Find where the given text appears and provide that cell's center as (X, Y) coordinate. 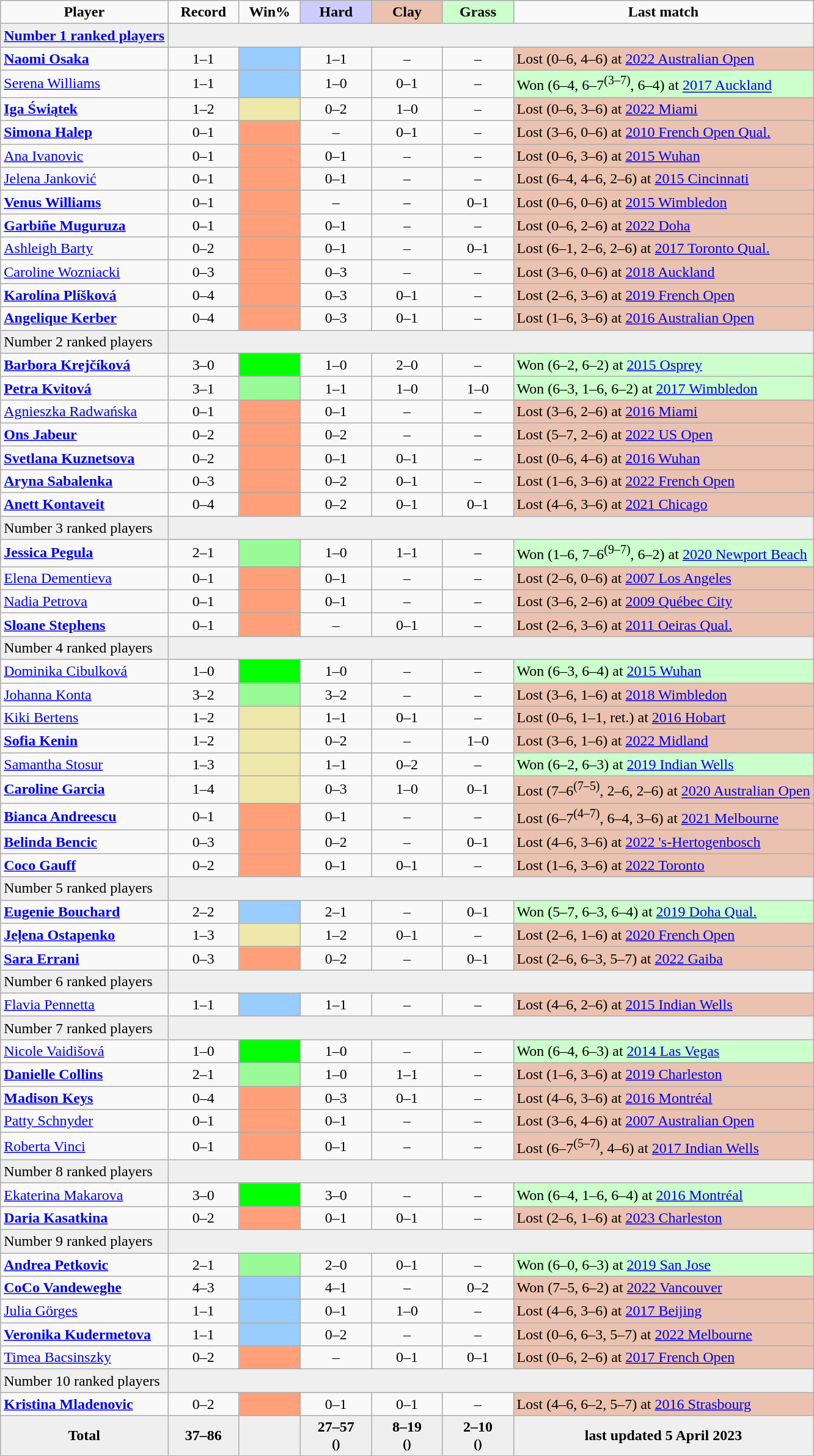
Patty Schnyder (84, 1121)
Ashleigh Barty (84, 249)
Clay (407, 12)
last updated 5 April 2023 (664, 1436)
Iga Świątek (84, 109)
Samantha Stosur (84, 764)
Lost (1–6, 3–6) at 2022 Toronto (664, 865)
Lost (7–6(7–5), 2–6, 2–6) at 2020 Australian Open (664, 789)
Svetlana Kuznetsova (84, 458)
Nicole Vaidišová (84, 1051)
Anett Kontaveit (84, 505)
Lost (5–7, 2–6) at 2022 US Open (664, 434)
Veronika Kudermetova (84, 1334)
Jelena Janković (84, 179)
Caroline Wozniacki (84, 272)
Won (7–5, 6–2) at 2022 Vancouver (664, 1288)
Won (6–4, 6–3) at 2014 Las Vegas (664, 1051)
Lost (3–6, 1–6) at 2022 Midland (664, 741)
Won (6–3, 1–6, 6–2) at 2017 Wimbledon (664, 388)
Elena Dementieva (84, 578)
Madison Keys (84, 1098)
Lost (6–1, 2–6, 2–6) at 2017 Toronto Qual. (664, 249)
Petra Kvitová (84, 388)
Lost (6–7(4–7), 6–4, 3–6) at 2021 Melbourne (664, 816)
Last match (664, 12)
Won (6–4, 6–7(3–7), 6–4) at 2017 Auckland (664, 84)
Record (204, 12)
Jessica Pegula (84, 554)
Won (6–2, 6–3) at 2019 Indian Wells (664, 764)
Venus Williams (84, 202)
Lost (3–6, 0–6) at 2018 Auckland (664, 272)
CoCo Vandeweghe (84, 1288)
Dominika Cibulková (84, 671)
Number 6 ranked players (84, 981)
Lost (4–6, 2–6) at 2015 Indian Wells (664, 1004)
Lost (0–6, 0–6) at 2015 Wimbledon (664, 202)
Lost (0–6, 3–6) at 2022 Miami (664, 109)
Lost (0–6, 4–6) at 2016 Wuhan (664, 458)
Serena Williams (84, 84)
Number 8 ranked players (84, 1171)
Number 7 ranked players (84, 1028)
Number 10 ranked players (84, 1381)
Lost (2–6, 6–3, 5–7) at 2022 Gaiba (664, 958)
Angelique Kerber (84, 318)
Lost (4–6, 3–6) at 2022 's-Hertogenbosch (664, 842)
2–2 (204, 912)
Lost (3–6, 2–6) at 2009 Québec City (664, 601)
Ekaterina Makarova (84, 1194)
Won (6–0, 6–3) at 2019 San Jose (664, 1265)
Sara Errani (84, 958)
4–3 (204, 1288)
Hard (336, 12)
Simona Halep (84, 133)
Lost (2–6, 1–6) at 2020 French Open (664, 935)
Lost (0–6, 4–6) at 2022 Australian Open (664, 59)
Player (84, 12)
Number 4 ranked players (84, 648)
Bianca Andreescu (84, 816)
Lost (2–6, 1–6) at 2023 Charleston (664, 1218)
Roberta Vinci (84, 1146)
Won (6–4, 1–6, 6–4) at 2016 Montréal (664, 1194)
Jeļena Ostapenko (84, 935)
Lost (3–6, 2–6) at 2016 Miami (664, 411)
Number 9 ranked players (84, 1241)
Coco Gauff (84, 865)
3–1 (204, 388)
Lost (0–6, 2–6) at 2022 Doha (664, 225)
Lost (4–6, 3–6) at 2021 Chicago (664, 505)
Nadia Petrova (84, 601)
Danielle Collins (84, 1075)
27–57 () (336, 1436)
Kristina Mladenovic (84, 1404)
Won (6–2, 6–2) at 2015 Osprey (664, 365)
Number 1 ranked players (84, 35)
1–4 (204, 789)
Won (5–7, 6–3, 6–4) at 2019 Doha Qual. (664, 912)
Lost (4–6, 3–6) at 2017 Beijing (664, 1311)
Lost (3–6, 0–6) at 2010 French Open Qual. (664, 133)
Julia Görges (84, 1311)
Aryna Sabalenka (84, 481)
Won (1–6, 7–6(9–7), 6–2) at 2020 Newport Beach (664, 554)
Lost (1–6, 3–6) at 2022 French Open (664, 481)
4–1 (336, 1288)
Number 5 ranked players (84, 888)
Andrea Petkovic (84, 1265)
Belinda Bencic (84, 842)
Lost (1–6, 3–6) at 2019 Charleston (664, 1075)
Timea Bacsinszky (84, 1358)
Lost (1–6, 3–6) at 2016 Australian Open (664, 318)
Lost (0–6, 1–1, ret.) at 2016 Hobart (664, 718)
Lost (4–6, 3–6) at 2016 Montréal (664, 1098)
Eugenie Bouchard (84, 912)
Ana Ivanovic (84, 156)
Garbiñe Muguruza (84, 225)
Grass (478, 12)
Flavia Pennetta (84, 1004)
Barbora Krejčíková (84, 365)
Johanna Konta (84, 695)
Lost (2–6, 0–6) at 2007 Los Angeles (664, 578)
Daria Kasatkina (84, 1218)
Win% (270, 12)
2–10 () (478, 1436)
Lost (3–6, 4–6) at 2007 Australian Open (664, 1121)
Sofia Kenin (84, 741)
Naomi Osaka (84, 59)
Lost (0–6, 6–3, 5–7) at 2022 Melbourne (664, 1334)
Lost (4–6, 6–2, 5–7) at 2016 Strasbourg (664, 1404)
8–19 () (407, 1436)
Number 3 ranked players (84, 528)
Lost (0–6, 2–6) at 2017 French Open (664, 1358)
Ons Jabeur (84, 434)
Lost (6–4, 4–6, 2–6) at 2015 Cincinnati (664, 179)
Sloane Stephens (84, 624)
Agnieszka Radwańska (84, 411)
Won (6–3, 6–4) at 2015 Wuhan (664, 671)
Lost (2–6, 3–6) at 2011 Oeiras Qual. (664, 624)
Number 2 ranked players (84, 342)
Lost (0–6, 3–6) at 2015 Wuhan (664, 156)
Kiki Bertens (84, 718)
Lost (2–6, 3–6) at 2019 French Open (664, 295)
Lost (3–6, 1–6) at 2018 Wimbledon (664, 695)
Total (84, 1436)
37–86 (204, 1436)
Karolína Plíšková (84, 295)
Caroline Garcia (84, 789)
Lost (6–7(5–7), 4–6) at 2017 Indian Wells (664, 1146)
